Find where the given text appears and provide that cell's center as [X, Y] coordinate. 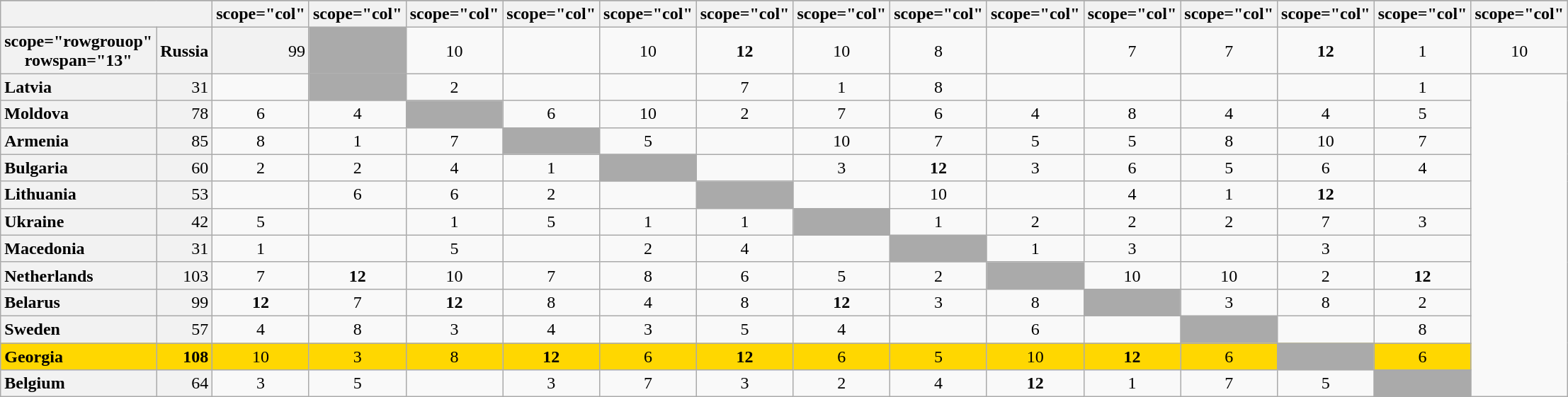
Sweden [79, 329]
42 [184, 221]
57 [184, 329]
Russia [184, 51]
60 [184, 168]
Macedonia [79, 248]
Ukraine [79, 221]
53 [184, 195]
Georgia [79, 356]
Armenia [79, 141]
Latvia [79, 87]
103 [184, 275]
Moldova [79, 114]
85 [184, 141]
78 [184, 114]
scope="rowgrouop" rowspan="13" [79, 51]
Bulgaria [79, 168]
Netherlands [79, 275]
Belarus [79, 302]
108 [184, 356]
Belgium [79, 384]
64 [184, 384]
Lithuania [79, 195]
